Return the [X, Y] coordinate for the center point of the cell that contains the specified text.  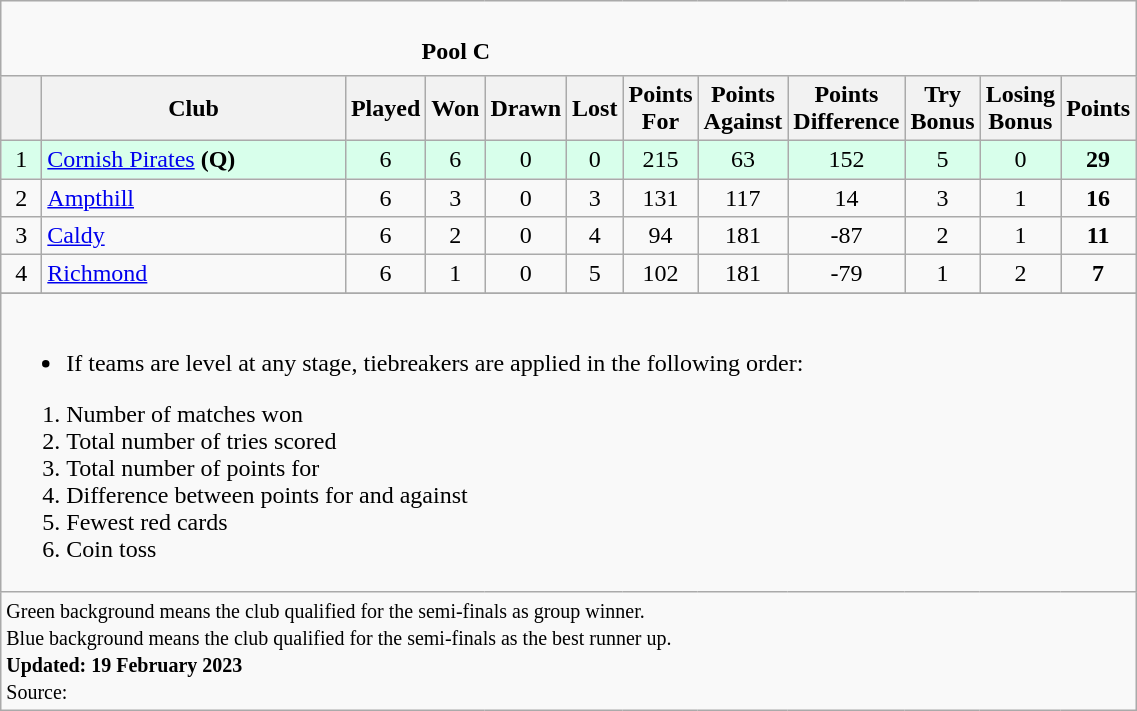
16 [1098, 197]
Try Bonus [942, 108]
94 [660, 236]
Points Against [743, 108]
Points For [660, 108]
14 [846, 197]
Won [456, 108]
11 [1098, 236]
Points [1098, 108]
215 [660, 159]
63 [743, 159]
-87 [846, 236]
Caldy [194, 236]
102 [660, 274]
117 [743, 197]
152 [846, 159]
131 [660, 197]
Club [194, 108]
Cornish Pirates (Q) [194, 159]
7 [1098, 274]
Ampthill [194, 197]
-79 [846, 274]
Richmond [194, 274]
Losing Bonus [1020, 108]
Lost [595, 108]
Points Difference [846, 108]
Drawn [526, 108]
Played [385, 108]
29 [1098, 159]
